Find where the given text appears and provide that cell's center as [x, y] coordinate. 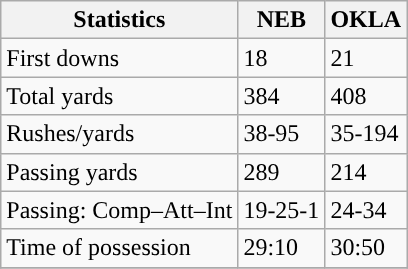
OKLA [366, 20]
Time of possession [120, 248]
214 [366, 172]
38-95 [282, 134]
35-194 [366, 134]
18 [282, 58]
Statistics [120, 20]
Passing: Comp–Att–Int [120, 210]
Passing yards [120, 172]
21 [366, 58]
24-34 [366, 210]
NEB [282, 20]
Rushes/yards [120, 134]
Total yards [120, 96]
29:10 [282, 248]
30:50 [366, 248]
408 [366, 96]
384 [282, 96]
19-25-1 [282, 210]
First downs [120, 58]
289 [282, 172]
